Return (x, y) of the center of cell containing provided text 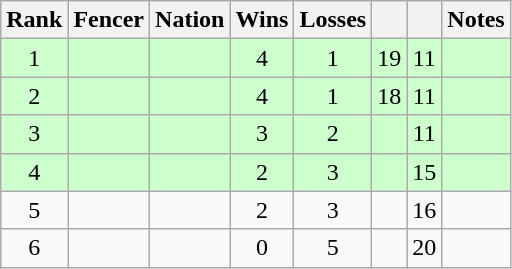
Nation (190, 20)
19 (390, 58)
6 (34, 248)
18 (390, 96)
Notes (476, 20)
15 (424, 172)
16 (424, 210)
Wins (262, 20)
Fencer (109, 20)
Losses (333, 20)
20 (424, 248)
Rank (34, 20)
0 (262, 248)
